Identify which cell holds the provided text, then report its [x, y] central coordinate. 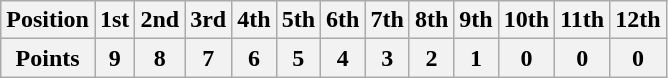
11th [582, 20]
8 [160, 58]
7 [208, 58]
1st [114, 20]
2nd [160, 20]
6 [254, 58]
9 [114, 58]
10th [526, 20]
8th [431, 20]
7th [387, 20]
3 [387, 58]
6th [343, 20]
9th [476, 20]
1 [476, 58]
Points [48, 58]
5 [298, 58]
Position [48, 20]
2 [431, 58]
4th [254, 20]
3rd [208, 20]
5th [298, 20]
4 [343, 58]
12th [638, 20]
